Locate the cell with the specified text and output its [X, Y] center coordinate. 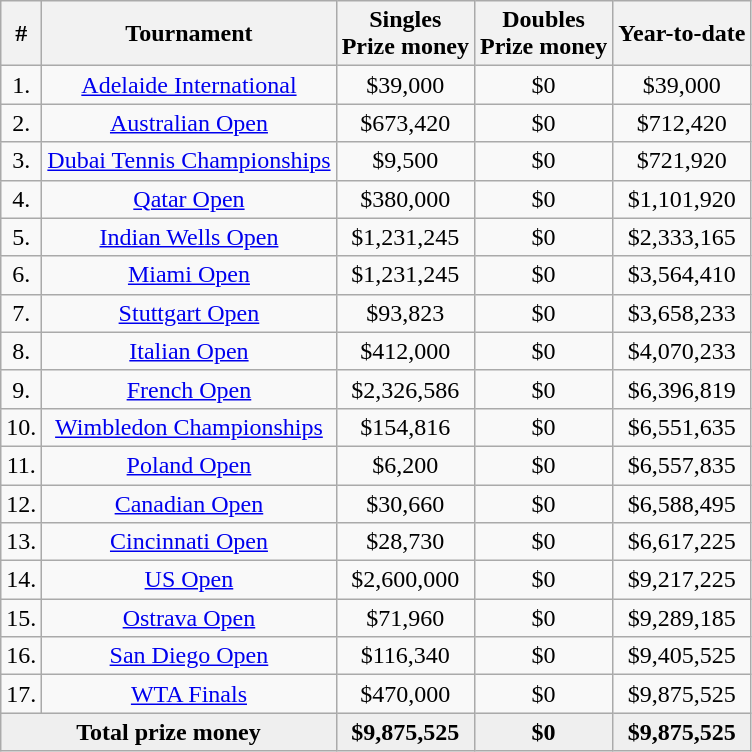
6. [22, 275]
US Open [189, 580]
Tournament [189, 34]
12. [22, 503]
Wimbledon Championships [189, 427]
10. [22, 427]
$673,420 [405, 123]
$3,658,233 [682, 313]
$9,405,525 [682, 656]
$28,730 [405, 542]
WTA Finals [189, 694]
3. [22, 161]
8. [22, 351]
Australian Open [189, 123]
13. [22, 542]
SinglesPrize money [405, 34]
$2,326,586 [405, 389]
$712,420 [682, 123]
$154,816 [405, 427]
5. [22, 237]
$116,340 [405, 656]
$6,200 [405, 465]
French Open [189, 389]
9. [22, 389]
4. [22, 199]
$1,101,920 [682, 199]
$93,823 [405, 313]
14. [22, 580]
DoublesPrize money [543, 34]
15. [22, 618]
$4,070,233 [682, 351]
Poland Open [189, 465]
Qatar Open [189, 199]
Ostrava Open [189, 618]
$30,660 [405, 503]
2. [22, 123]
Miami Open [189, 275]
$412,000 [405, 351]
Dubai Tennis Championships [189, 161]
$9,500 [405, 161]
$3,564,410 [682, 275]
Indian Wells Open [189, 237]
# [22, 34]
$6,551,635 [682, 427]
$6,617,225 [682, 542]
$9,289,185 [682, 618]
$6,396,819 [682, 389]
$71,960 [405, 618]
$6,588,495 [682, 503]
$721,920 [682, 161]
$380,000 [405, 199]
Stuttgart Open [189, 313]
$470,000 [405, 694]
11. [22, 465]
$2,600,000 [405, 580]
Adelaide International [189, 85]
$6,557,835 [682, 465]
$9,217,225 [682, 580]
Cincinnati Open [189, 542]
17. [22, 694]
Total prize money [168, 732]
$2,333,165 [682, 237]
1. [22, 85]
Canadian Open [189, 503]
Year-to-date [682, 34]
7. [22, 313]
Italian Open [189, 351]
16. [22, 656]
San Diego Open [189, 656]
